Search for the cell housing the specified text and yield its [X, Y] center coordinate. 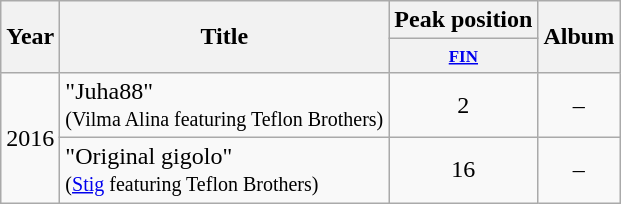
"Juha88" (Vilma Alina featuring Teflon Brothers) [224, 104]
2016 [30, 137]
2 [464, 104]
Album [579, 37]
FIN [464, 56]
16 [464, 170]
Title [224, 37]
Peak position [464, 20]
Year [30, 37]
"Original gigolo" (Stig featuring Teflon Brothers) [224, 170]
